Return the [X, Y] coordinate for the center point of the cell that contains the specified text.  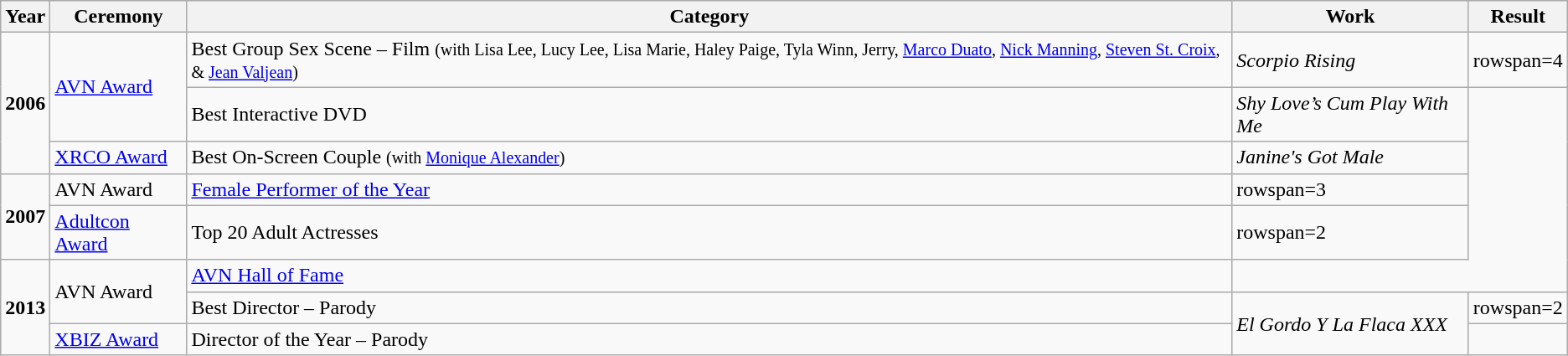
Top 20 Adult Actresses [709, 233]
Result [1518, 17]
2007 [25, 216]
Best Interactive DVD [709, 114]
Best On-Screen Couple (with Monique Alexander) [709, 157]
Ceremony [119, 17]
Shy Love’s Cum Play With Me [1350, 114]
El Gordo Y La Flaca XXX [1350, 323]
Year [25, 17]
Scorpio Rising [1350, 60]
Category [709, 17]
Janine's Got Male [1350, 157]
2013 [25, 307]
Female Performer of the Year [709, 189]
AVN Hall of Fame [709, 276]
rowspan=3 [1350, 189]
2006 [25, 103]
XBIZ Award [119, 339]
Adultcon Award [119, 233]
Work [1350, 17]
XRCO Award [119, 157]
Best Director – Parody [709, 307]
Director of the Year – Parody [709, 339]
rowspan=4 [1518, 60]
